Output the [X, Y] coordinate of the center of the cell containing the given text.  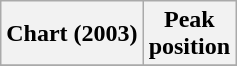
Peakposition [189, 34]
Chart (2003) [72, 34]
